Extract the (X, Y) coordinate from the center of the cell holding the provided text.  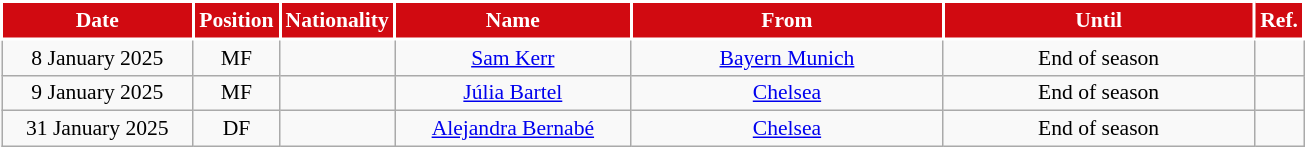
8 January 2025 (98, 57)
31 January 2025 (98, 129)
Date (98, 20)
Name (514, 20)
DF (236, 129)
Júlia Bartel (514, 93)
Ref. (1278, 20)
Nationality (338, 20)
Bayern Munich (787, 57)
Position (236, 20)
Alejandra Bernabé (514, 129)
9 January 2025 (98, 93)
Sam Kerr (514, 57)
Until (1099, 20)
From (787, 20)
